Identify which cell holds the provided text, then report its (x, y) central coordinate. 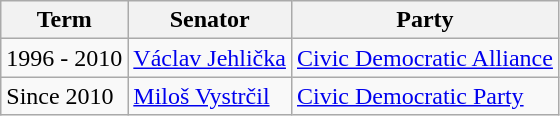
Senator (210, 20)
1996 - 2010 (64, 58)
Party (424, 20)
Term (64, 20)
Civic Democratic Party (424, 96)
Civic Democratic Alliance (424, 58)
Václav Jehlička (210, 58)
Miloš Vystrčil (210, 96)
Since 2010 (64, 96)
